Pinpoint the cell where the given text exists, returning its [X, Y] midpoint coordinate. 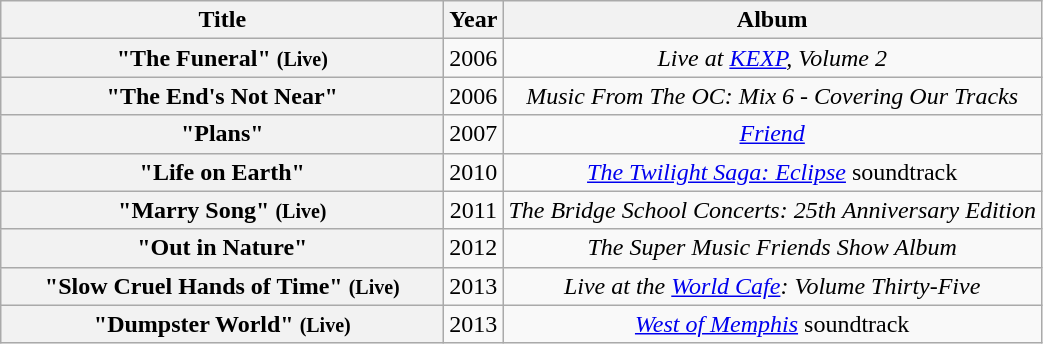
Live at the World Cafe: Volume Thirty-Five [772, 286]
"Out in Nature" [222, 248]
The Bridge School Concerts: 25th Anniversary Edition [772, 210]
Music From The OC: Mix 6 - Covering Our Tracks [772, 96]
Live at KEXP, Volume 2 [772, 58]
"Plans" [222, 134]
"Slow Cruel Hands of Time" (Live) [222, 286]
"The Funeral" (Live) [222, 58]
Year [474, 20]
"Marry Song" (Live) [222, 210]
2012 [474, 248]
2010 [474, 172]
"The End's Not Near" [222, 96]
"Life on Earth" [222, 172]
Album [772, 20]
The Super Music Friends Show Album [772, 248]
2011 [474, 210]
Friend [772, 134]
"Dumpster World" (Live) [222, 324]
The Twilight Saga: Eclipse soundtrack [772, 172]
Title [222, 20]
West of Memphis soundtrack [772, 324]
2007 [474, 134]
